Identify which cell holds the provided text, then report its (X, Y) central coordinate. 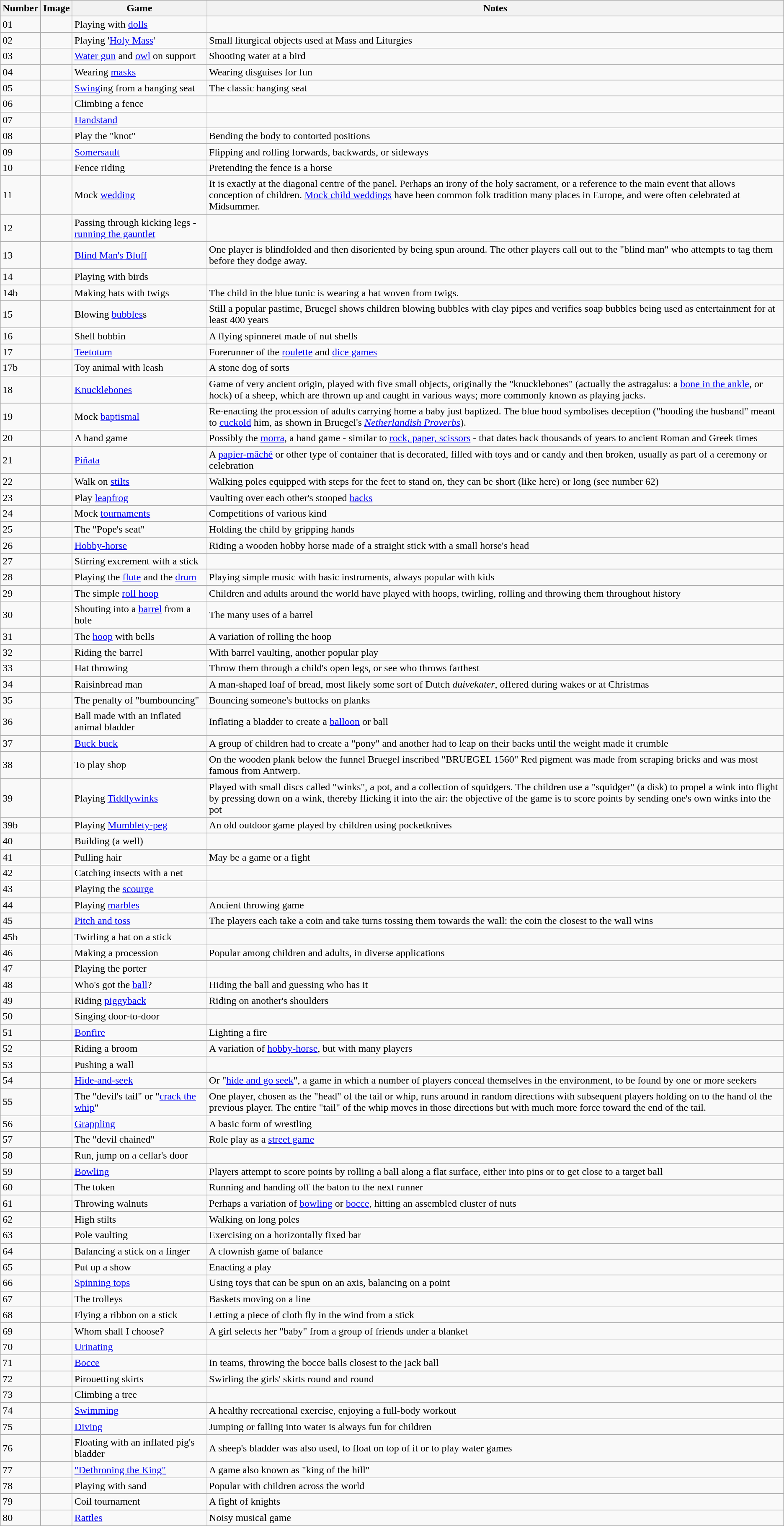
Pushing a wall (139, 1064)
Role play as a street game (495, 1140)
13 (21, 256)
69 (21, 1331)
34 (21, 684)
Swinging from a hanging seat (139, 88)
Playing 'Holy Mass' (139, 40)
51 (21, 1032)
Throw them through a child's open legs, or see who throws farthest (495, 668)
Pretending the fence is a horse (495, 168)
Vaulting over each other's stooped backs (495, 497)
Or "hide and go seek", a game in which a number of players conceal themselves in the environment, to be found by one or more seekers (495, 1080)
30 (21, 615)
07 (21, 120)
Floating with an inflated pig's bladder (139, 1448)
06 (21, 104)
40 (21, 841)
73 (21, 1395)
42 (21, 873)
Popular among children and adults, in diverse applications (495, 953)
33 (21, 668)
Bocce (139, 1363)
44 (21, 905)
68 (21, 1315)
62 (21, 1219)
80 (21, 1518)
Inflating a bladder to create a balloon or ball (495, 722)
38 (21, 765)
Making a procession (139, 953)
77 (21, 1470)
Mock baptismal (139, 416)
The penalty of "bumbouncing" (139, 700)
The token (139, 1187)
Passing through kicking legs - running the gauntlet (139, 228)
In teams, throwing the bocce balls closest to the jack ball (495, 1363)
The "devil's tail" or "crack the whip" (139, 1102)
Playing marbles (139, 905)
Wearing disguises for fun (495, 72)
Riding a wooden hobby horse made of a straight stick with a small horse's head (495, 545)
Walking on long poles (495, 1219)
A sheep's bladder was also used, to float on top of it or to play water games (495, 1448)
Playing Mumblety-peg (139, 825)
Enacting a play (495, 1267)
Flipping and rolling forwards, backwards, or sideways (495, 152)
19 (21, 416)
10 (21, 168)
Perhaps a variation of bowling or bocce, hitting an assembled cluster of nuts (495, 1203)
48 (21, 985)
Hiding the ball and guessing who has it (495, 985)
Stirring excrement with a stick (139, 561)
Competitions of various kind (495, 513)
04 (21, 72)
35 (21, 700)
01 (21, 24)
Pitch and toss (139, 921)
50 (21, 1016)
Playing with sand (139, 1486)
The players each take a coin and take turns tossing them towards the wall: the coin the closest to the wall wins (495, 921)
61 (21, 1203)
Shooting water at a bird (495, 56)
Hide-and-seek (139, 1080)
Building (a well) (139, 841)
15 (21, 314)
24 (21, 513)
The hoop with bells (139, 636)
64 (21, 1251)
26 (21, 545)
Playing with dolls (139, 24)
22 (21, 481)
Ball made with an inflated animal bladder (139, 722)
76 (21, 1448)
Buck buck (139, 743)
The "Pope's seat" (139, 529)
Urinating (139, 1347)
Walking poles equipped with steps for the feet to stand on, they can be short (like here) or long (see number 62) (495, 481)
Pulling hair (139, 857)
Playing the flute and the drum (139, 577)
56 (21, 1123)
63 (21, 1235)
Bending the body to contorted positions (495, 136)
Singing door-to-door (139, 1016)
28 (21, 577)
Fence riding (139, 168)
39b (21, 825)
Pole vaulting (139, 1235)
Hat throwing (139, 668)
Mock tournaments (139, 513)
Throwing walnuts (139, 1203)
A healthy recreational exercise, enjoying a full-body workout (495, 1411)
Shouting into a barrel from a hole (139, 615)
Jumping or falling into water is always fun for children (495, 1427)
Blowing bubbless (139, 314)
79 (21, 1502)
32 (21, 652)
Notes (495, 8)
Riding the barrel (139, 652)
Image (56, 8)
May be a game or a fight (495, 857)
Ancient throwing game (495, 905)
To play shop (139, 765)
Playing simple music with basic instruments, always popular with kids (495, 577)
Catching insects with a net (139, 873)
Playing with birds (139, 277)
Flying a ribbon on a stick (139, 1315)
A man-shaped loaf of bread, most likely some sort of Dutch duivekater, offered during wakes or at Christmas (495, 684)
Put up a show (139, 1267)
The "devil chained" (139, 1140)
70 (21, 1347)
Bouncing someone's buttocks on planks (495, 700)
A group of children had to create a "pony" and another had to leap on their backs until the weight made it crumble (495, 743)
37 (21, 743)
59 (21, 1172)
Playing the porter (139, 969)
74 (21, 1411)
65 (21, 1267)
Popular with children across the world (495, 1486)
Climbing a fence (139, 104)
17b (21, 368)
Making hats with twigs (139, 293)
Spinning tops (139, 1283)
Climbing a tree (139, 1395)
An old outdoor game played by children using pocketknives (495, 825)
41 (21, 857)
Coil tournament (139, 1502)
Somersault (139, 152)
A variation of rolling the hoop (495, 636)
72 (21, 1379)
The simple roll hoop (139, 593)
The child in the blue tunic is wearing a hat woven from twigs. (495, 293)
Knucklebones (139, 390)
21 (21, 460)
55 (21, 1102)
Handstand (139, 120)
57 (21, 1140)
49 (21, 1001)
12 (21, 228)
Noisy musical game (495, 1518)
The many uses of a barrel (495, 615)
11 (21, 195)
Forerunner of the roulette and dice games (495, 352)
Playing the scourge (139, 889)
18 (21, 390)
58 (21, 1156)
Swimming (139, 1411)
Exercising on a horizontally fixed bar (495, 1235)
Possibly the morra, a hand game - similar to rock, paper, scissors - that dates back thousands of years to ancient Roman and Greek times (495, 438)
A flying spinneret made of nut shells (495, 336)
A game also known as "king of the hill" (495, 1470)
52 (21, 1048)
Diving (139, 1427)
A fight of knights (495, 1502)
Letting a piece of cloth fly in the wind from a stick (495, 1315)
Play leapfrog (139, 497)
"Dethroning the King" (139, 1470)
Water gun and owl on support (139, 56)
Bonfire (139, 1032)
46 (21, 953)
Riding piggyback (139, 1001)
09 (21, 152)
Using toys that can be spun on an axis, balancing on a point (495, 1283)
A basic form of wrestling (495, 1123)
A hand game (139, 438)
Bowling (139, 1172)
08 (21, 136)
02 (21, 40)
Piñata (139, 460)
Twirling a hat on a stick (139, 937)
With barrel vaulting, another popular play (495, 652)
Number (21, 8)
36 (21, 722)
53 (21, 1064)
Game (139, 8)
Lighting a fire (495, 1032)
45 (21, 921)
14 (21, 277)
29 (21, 593)
Run, jump on a cellar's door (139, 1156)
20 (21, 438)
Raisinbread man (139, 684)
47 (21, 969)
45b (21, 937)
27 (21, 561)
25 (21, 529)
High stilts (139, 1219)
A stone dog of sorts (495, 368)
Holding the child by gripping hands (495, 529)
43 (21, 889)
Swirling the girls' skirts round and round (495, 1379)
Play the "knot" (139, 136)
The trolleys (139, 1299)
Baskets moving on a line (495, 1299)
Walk on stilts (139, 481)
A variation of hobby-horse, but with many players (495, 1048)
Playing Tiddlywinks (139, 798)
03 (21, 56)
54 (21, 1080)
Mock wedding (139, 195)
Grappling (139, 1123)
71 (21, 1363)
Riding on another's shoulders (495, 1001)
Pirouetting skirts (139, 1379)
The classic hanging seat (495, 88)
Wearing masks (139, 72)
Balancing a stick on a finger (139, 1251)
67 (21, 1299)
Whom shall I choose? (139, 1331)
14b (21, 293)
Players attempt to score points by rolling a ball along a flat surface, either into pins or to get close to a target ball (495, 1172)
66 (21, 1283)
A clownish game of balance (495, 1251)
Running and handing off the baton to the next runner (495, 1187)
Riding a broom (139, 1048)
Rattles (139, 1518)
Who's got the ball? (139, 985)
17 (21, 352)
75 (21, 1427)
Children and adults around the world have played with hoops, twirling, rolling and throwing them throughout history (495, 593)
Toy animal with leash (139, 368)
A girl selects her "baby" from a group of friends under a blanket (495, 1331)
Hobby-horse (139, 545)
78 (21, 1486)
23 (21, 497)
39 (21, 798)
16 (21, 336)
Shell bobbin (139, 336)
05 (21, 88)
Small liturgical objects used at Mass and Liturgies (495, 40)
31 (21, 636)
Teetotum (139, 352)
Blind Man's Bluff (139, 256)
60 (21, 1187)
On the wooden plank below the funnel Bruegel inscribed "BRUEGEL 1560" Red pigment was made from scraping bricks and was most famous from Antwerp. (495, 765)
